Return the (X, Y) coordinate for the center point of the cell that contains the specified text.  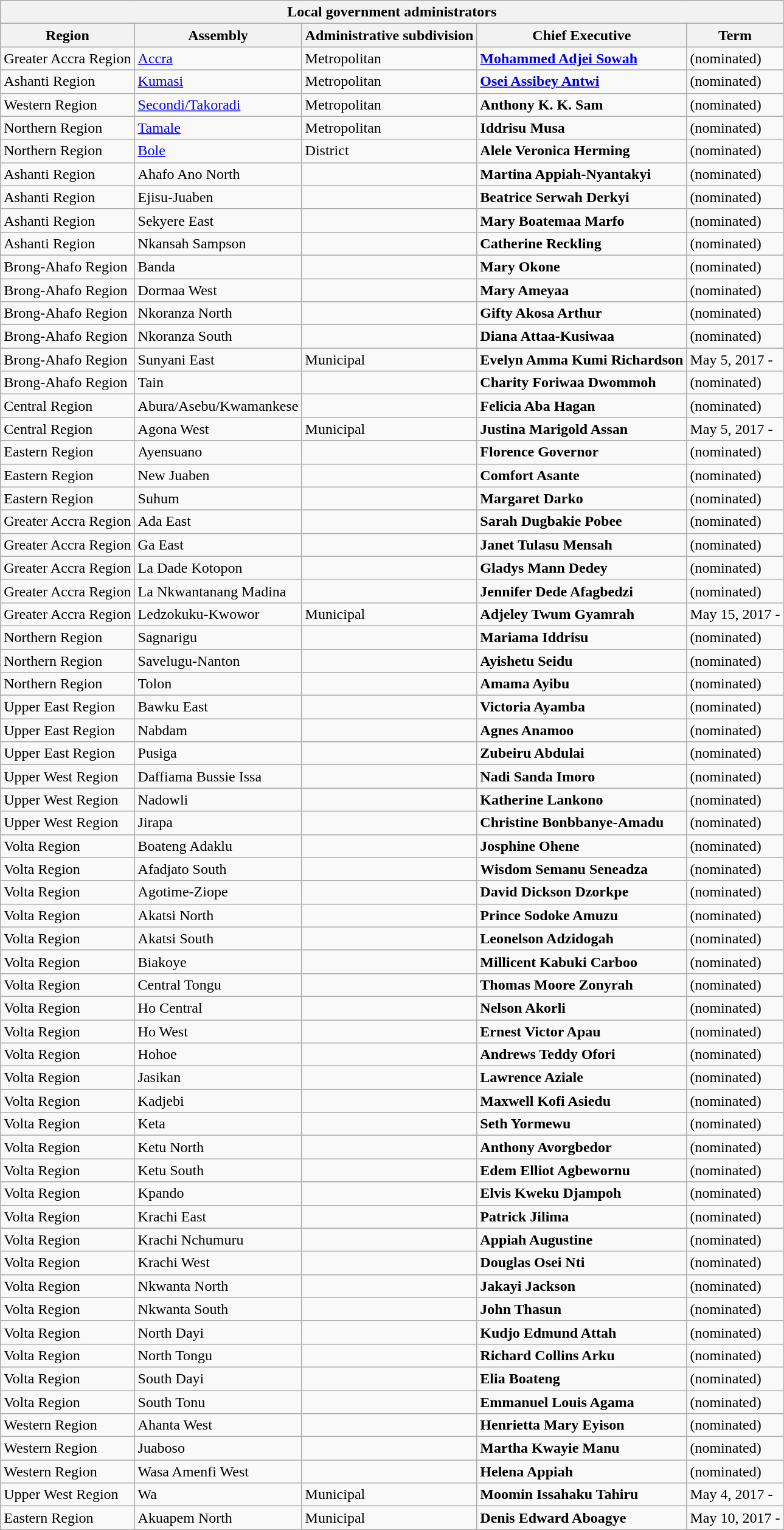
Alele Veronica Herming (581, 151)
David Dickson Dzorkpe (581, 892)
Mariama Iddrisu (581, 637)
John Thasun (581, 1309)
Nkoranza South (218, 337)
South Dayi (218, 1378)
Agotime-Ziope (218, 892)
Florence Governor (581, 452)
Osei Assibey Antwi (581, 82)
Keta (218, 1124)
Ledzokuku-Kwowor (218, 614)
Josphine Ohene (581, 846)
Krachi East (218, 1217)
Catherine Reckling (581, 243)
Douglas Osei Nti (581, 1263)
Moomin Issahaku Tahiru (581, 1495)
Sekyere East (218, 220)
Henrietta Mary Eyison (581, 1425)
Sagnarigu (218, 637)
Mary Ameyaa (581, 290)
May 10, 2017 - (735, 1518)
Wisdom Semanu Seneadza (581, 869)
Krachi Nchumuru (218, 1240)
Nkoranza North (218, 313)
Millicent Kabuki Carboo (581, 962)
Jasikan (218, 1078)
Wa (218, 1495)
District (389, 151)
Emmanuel Louis Agama (581, 1402)
Nelson Akorli (581, 1008)
Dormaa West (218, 290)
Patrick Jilima (581, 1217)
Tamale (218, 128)
Tolon (218, 684)
Amama Ayibu (581, 684)
Katherine Lankono (581, 800)
Christine Bonbbanye-Amadu (581, 823)
Kadjebi (218, 1101)
Daffiama Bussie Issa (218, 777)
Ahanta West (218, 1425)
Denis Edward Aboagye (581, 1518)
Janet Tulasu Mensah (581, 545)
New Juaben (218, 475)
Elia Boateng (581, 1378)
Leonelson Adzidogah (581, 938)
Diana Attaa-Kusiwaa (581, 337)
Ahafo Ano North (218, 174)
Kumasi (218, 82)
Region (68, 35)
Assembly (218, 35)
Ejisu-Juaben (218, 197)
Afadjato South (218, 869)
Bole (218, 151)
Kudjo Edmund Attah (581, 1332)
Mary Boatemaa Marfo (581, 220)
Hohoe (218, 1055)
Felicia Aba Hagan (581, 406)
Ayensuano (218, 452)
Martha Kwayie Manu (581, 1448)
Local government administrators (392, 12)
Gifty Akosa Arthur (581, 313)
Wasa Amenfi West (218, 1472)
Seth Yormewu (581, 1124)
Bawku East (218, 707)
North Dayi (218, 1332)
Adjeley Twum Gyamrah (581, 614)
Mohammed Adjei Sowah (581, 58)
Banda (218, 267)
Elvis Kweku Djampoh (581, 1193)
Agnes Anamoo (581, 730)
Akatsi North (218, 915)
Anthony Avorgbedor (581, 1147)
Margaret Darko (581, 498)
Ernest Victor Apau (581, 1032)
Krachi West (218, 1263)
Nkwanta North (218, 1286)
Justina Marigold Assan (581, 429)
Pusiga (218, 753)
Savelugu-Nanton (218, 660)
Zubeiru Abdulai (581, 753)
Edem Elliot Agbewornu (581, 1170)
Nkansah Sampson (218, 243)
May 15, 2017 - (735, 614)
Term (735, 35)
Ketu South (218, 1170)
La Nkwantanang Madina (218, 591)
Sarah Dugbakie Pobee (581, 522)
Biakoye (218, 962)
Richard Collins Arku (581, 1355)
Akuapem North (218, 1518)
Gladys Mann Dedey (581, 568)
Agona West (218, 429)
Abura/Asebu/Kwamankese (218, 406)
Ho Central (218, 1008)
Jirapa (218, 823)
La Dade Kotopon (218, 568)
Evelyn Amma Kumi Richardson (581, 360)
Andrews Teddy Ofori (581, 1055)
Nadowli (218, 800)
South Tonu (218, 1402)
Suhum (218, 498)
Nadi Sanda Imoro (581, 777)
Sunyani East (218, 360)
May 4, 2017 - (735, 1495)
Victoria Ayamba (581, 707)
Kpando (218, 1193)
Ga East (218, 545)
Boateng Adaklu (218, 846)
Chief Executive (581, 35)
Administrative subdivision (389, 35)
Central Tongu (218, 985)
Secondi/Takoradi (218, 105)
Jakayi Jackson (581, 1286)
Nkwanta South (218, 1309)
Prince Sodoke Amuzu (581, 915)
Tain (218, 383)
Comfort Asante (581, 475)
Charity Foriwaa Dwommoh (581, 383)
Martina Appiah-Nyantakyi (581, 174)
Ayishetu Seidu (581, 660)
Ketu North (218, 1147)
Accra (218, 58)
Helena Appiah (581, 1472)
Nabdam (218, 730)
Akatsi South (218, 938)
Ada East (218, 522)
Jennifer Dede Afagbedzi (581, 591)
Maxwell Kofi Asiedu (581, 1101)
Iddrisu Musa (581, 128)
Beatrice Serwah Derkyi (581, 197)
Appiah Augustine (581, 1240)
Thomas Moore Zonyrah (581, 985)
Mary Okone (581, 267)
Juaboso (218, 1448)
Anthony K. K. Sam (581, 105)
Lawrence Aziale (581, 1078)
Ho West (218, 1032)
North Tongu (218, 1355)
